For the text-containing cell, return its midpoint in (X, Y) coordinate format. 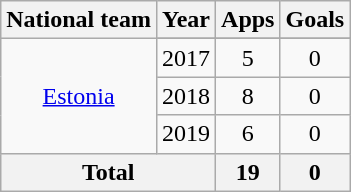
Apps (248, 20)
8 (248, 96)
5 (248, 58)
2018 (186, 96)
Goals (315, 20)
Total (108, 172)
6 (248, 134)
National team (79, 20)
2017 (186, 58)
Estonia (79, 96)
19 (248, 172)
2019 (186, 134)
Year (186, 20)
